Capture the cell that displays the provided text and extract its (X, Y) central coordinate. 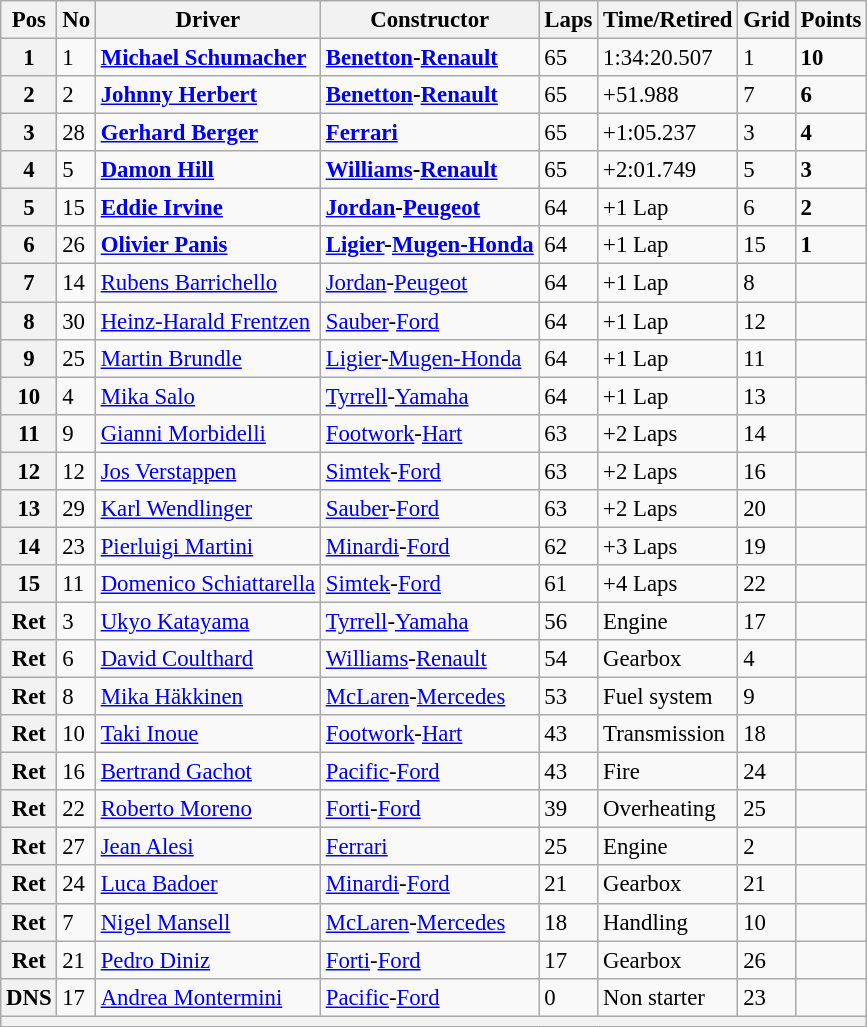
Pos (29, 20)
Mika Salo (208, 396)
David Coulthard (208, 659)
Luca Badoer (208, 885)
Pedro Diniz (208, 960)
Taki Inoue (208, 734)
DNS (29, 997)
Eddie Irvine (208, 208)
Time/Retired (668, 20)
61 (568, 584)
54 (568, 659)
+2:01.749 (668, 170)
Gerhard Berger (208, 133)
No (76, 20)
Non starter (668, 997)
29 (76, 509)
Overheating (668, 809)
Bertrand Gachot (208, 772)
Olivier Panis (208, 245)
0 (568, 997)
Jean Alesi (208, 847)
Martin Brundle (208, 358)
Ukyo Katayama (208, 621)
Fuel system (668, 697)
53 (568, 697)
Jos Verstappen (208, 471)
Laps (568, 20)
Driver (208, 20)
+4 Laps (668, 584)
Karl Wendlinger (208, 509)
Rubens Barrichello (208, 283)
Andrea Montermini (208, 997)
Handling (668, 922)
Heinz-Harald Frentzen (208, 321)
+51.988 (668, 95)
+3 Laps (668, 546)
20 (766, 509)
39 (568, 809)
Transmission (668, 734)
Roberto Moreno (208, 809)
Damon Hill (208, 170)
1:34:20.507 (668, 58)
Johnny Herbert (208, 95)
+1:05.237 (668, 133)
Fire (668, 772)
Domenico Schiattarella (208, 584)
Gianni Morbidelli (208, 433)
Constructor (430, 20)
Mika Häkkinen (208, 697)
19 (766, 546)
Points (830, 20)
27 (76, 847)
Grid (766, 20)
62 (568, 546)
Michael Schumacher (208, 58)
30 (76, 321)
56 (568, 621)
28 (76, 133)
Nigel Mansell (208, 922)
Pierluigi Martini (208, 546)
